Return the [X, Y] coordinate for the center point of the cell that contains the specified text.  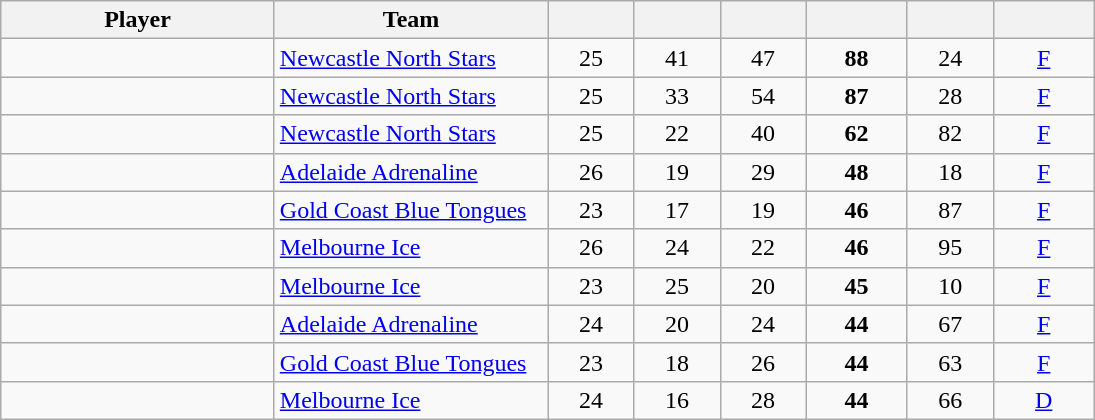
47 [763, 58]
29 [763, 172]
Player [138, 20]
10 [950, 286]
40 [763, 134]
D [1044, 400]
Team [411, 20]
63 [950, 362]
67 [950, 324]
66 [950, 400]
33 [677, 96]
62 [856, 134]
95 [950, 248]
17 [677, 210]
82 [950, 134]
41 [677, 58]
16 [677, 400]
88 [856, 58]
48 [856, 172]
45 [856, 286]
54 [763, 96]
